Locate the cell with the specified text and output its (x, y) center coordinate. 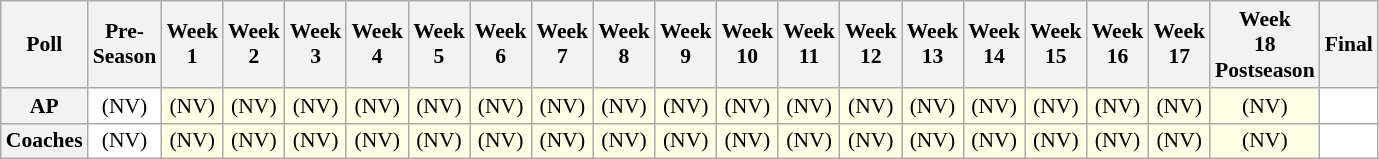
Week13 (933, 44)
Final (1349, 44)
Week16 (1118, 44)
Coaches (44, 141)
Week18Postseason (1265, 44)
Week9 (686, 44)
AP (44, 106)
Pre-Season (125, 44)
Week7 (562, 44)
Week8 (624, 44)
Week15 (1056, 44)
Week17 (1179, 44)
Week5 (439, 44)
Week2 (254, 44)
Week3 (316, 44)
Week4 (377, 44)
Week11 (809, 44)
Week1 (192, 44)
Week14 (994, 44)
Poll (44, 44)
Week12 (871, 44)
Week10 (748, 44)
Week6 (501, 44)
